Return the (X, Y) coordinate for the center point of the cell that contains the specified text.  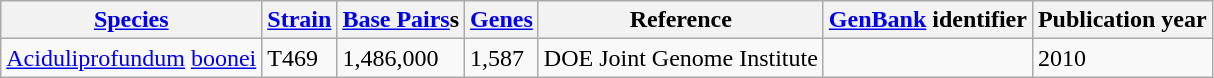
Base Pairss (401, 20)
Genes (502, 20)
Strain (300, 20)
1,587 (502, 58)
T469 (300, 58)
Reference (680, 20)
Aciduliprofundum boonei (132, 58)
1,486,000 (401, 58)
2010 (1122, 58)
Species (132, 20)
Publication year (1122, 20)
GenBank identifier (928, 20)
DOE Joint Genome Institute (680, 58)
